Pinpoint the cell where the given text exists, returning its (x, y) midpoint coordinate. 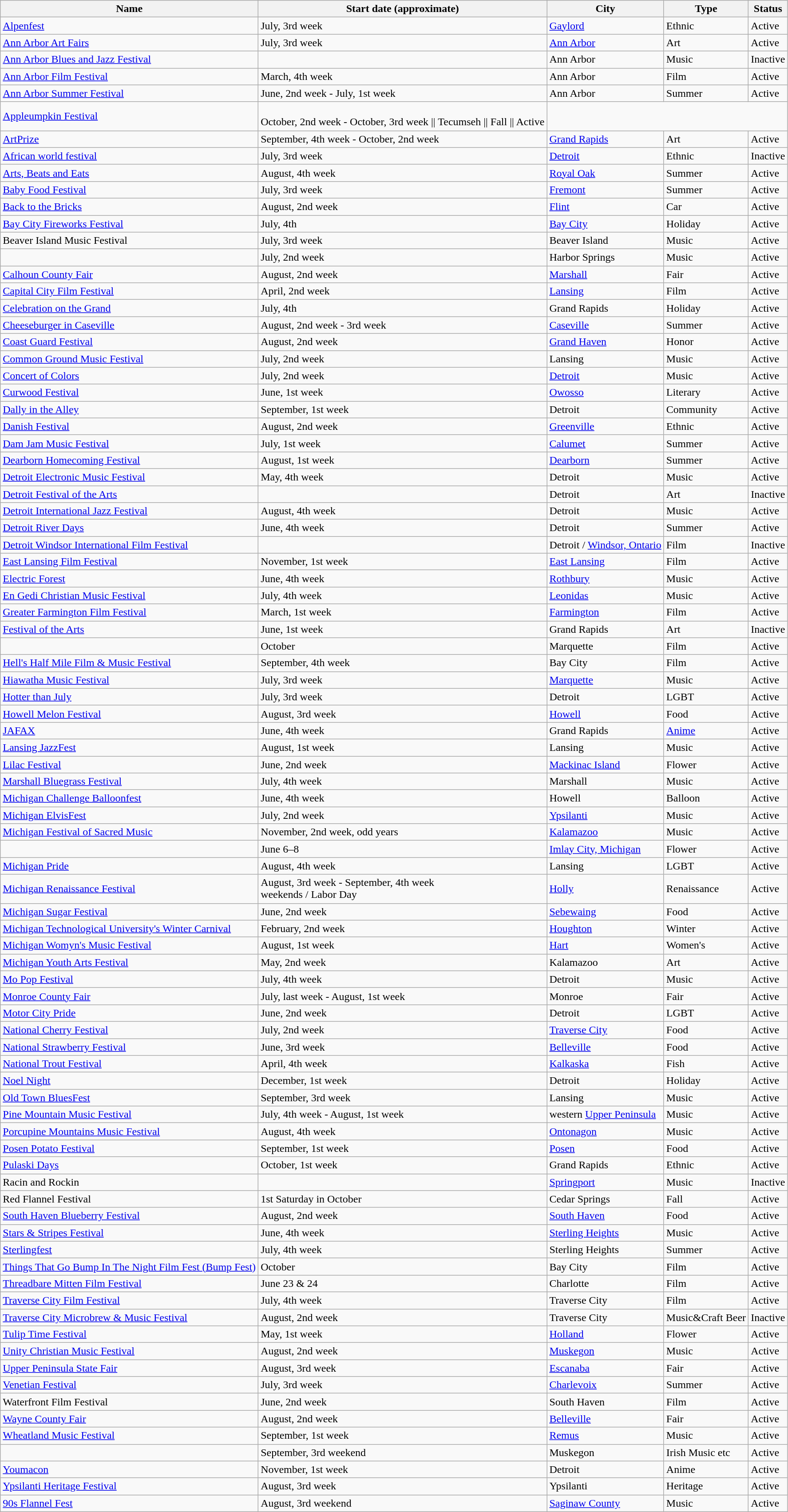
Renaissance (706, 889)
April, 4th week (403, 1064)
Hotter than July (130, 697)
Literary (706, 393)
Dearborn Homecoming Festival (130, 460)
Sterlingfest (130, 1250)
December, 1st week (403, 1081)
Wheatland Music Festival (130, 1436)
Electric Forest (130, 579)
September, 4th week - October, 2nd week (403, 139)
Fall (706, 1199)
Michigan Renaissance Festival (130, 889)
Detroit River Days (130, 528)
Common Ground Music Festival (130, 359)
Ann Arbor Summer Festival (130, 93)
Detroit Festival of the Arts (130, 494)
Detroit Electronic Music Festival (130, 477)
Greenville (606, 426)
Irish Music etc (706, 1452)
Saginaw County (606, 1503)
Balloon (706, 798)
Traverse City Film Festival (130, 1300)
Posen (606, 1148)
Women's (706, 945)
Detroit International Jazz Festival (130, 511)
September, 3rd weekend (403, 1452)
Charlotte (606, 1283)
October, 1st week (403, 1165)
Springport (606, 1182)
Lilac Festival (130, 764)
Pulaski Days (130, 1165)
Arts, Beats and Eats (130, 173)
Gaylord (606, 26)
Calhoun County Fair (130, 274)
Old Town BluesFest (130, 1098)
National Trout Festival (130, 1064)
En Gedi Christian Music Festival (130, 595)
Threadbare Mitten Film Festival (130, 1283)
Cheeseburger in Caseville (130, 325)
Cedar Springs (606, 1199)
Detroit / Windsor, Ontario (606, 545)
East Lansing Film Festival (130, 562)
Hart (606, 945)
Curwood Festival (130, 393)
Michigan Technological University's Winter Carnival (130, 929)
1st Saturday in October (403, 1199)
90s Flannel Fest (130, 1503)
Monroe (606, 996)
Hell's Half Mile Film & Music Festival (130, 663)
Hiawatha Music Festival (130, 680)
Mo Pop Festival (130, 979)
Stars & Stripes Festival (130, 1233)
Status (768, 9)
Owosso (606, 393)
Car (706, 206)
November, 2nd week, odd years (403, 832)
Ann Arbor Blues and Jazz Festival (130, 60)
Unity Christian Music Festival (130, 1351)
Winter (706, 929)
Fish (706, 1064)
Heritage (706, 1486)
Ontonagon (606, 1131)
Traverse City Microbrew & Music Festival (130, 1318)
National Cherry Festival (130, 1030)
Fremont (606, 190)
Dam Jam Music Festival (130, 443)
June, 3rd week (403, 1047)
Porcupine Mountains Music Festival (130, 1131)
March, 1st week (403, 612)
Bay City Fireworks Festival (130, 223)
July, 1st week (403, 443)
Beaver Island Music Festival (130, 241)
Escanaba (606, 1368)
Michigan Challenge Balloonfest (130, 798)
Royal Oak (606, 173)
Music&Craft Beer (706, 1318)
Michigan Festival of Sacred Music (130, 832)
Farmington (606, 612)
Youmacon (130, 1469)
Capital City Film Festival (130, 291)
City (606, 9)
Grand Haven (606, 342)
Start date (approximate) (403, 9)
Ann Arbor Film Festival (130, 76)
JAFAX (130, 730)
Motor City Pride (130, 1013)
Remus (606, 1436)
Upper Peninsula State Fair (130, 1368)
Pine Mountain Music Festival (130, 1115)
Back to the Bricks (130, 206)
May, 2nd week (403, 962)
March, 4th week (403, 76)
Coast Guard Festival (130, 342)
Community (706, 409)
April, 2nd week (403, 291)
Festival of the Arts (130, 629)
Holly (606, 889)
Baby Food Festival (130, 190)
June 23 & 24 (403, 1283)
Michigan Sugar Festival (130, 912)
African world festival (130, 156)
August, 3rd week - September, 4th weekweekends / Labor Day (403, 889)
western Upper Peninsula (606, 1115)
June 6–8 (403, 849)
July, 4th week - August, 1st week (403, 1115)
Posen Potato Festival (130, 1148)
Tulip Time Festival (130, 1334)
Name (130, 9)
East Lansing (606, 562)
Charlevoix (606, 1385)
Howell Melon Festival (130, 714)
Appleumpkin Festival (130, 116)
Waterfront Film Festival (130, 1402)
Wayne County Fair (130, 1419)
Rothbury (606, 579)
Ypsilanti Heritage Festival (130, 1486)
Kalkaska (606, 1064)
National Strawberry Festival (130, 1047)
Holland (606, 1334)
Concert of Colors (130, 376)
October, 2nd week - October, 3rd week || Tecumseh || Fall || Active (403, 116)
Noel Night (130, 1081)
Mackinac Island (606, 764)
Michigan Womyn's Music Festival (130, 945)
Dearborn (606, 460)
South Haven Blueberry Festival (130, 1216)
Houghton (606, 929)
Danish Festival (130, 426)
Things That Go Bump In The Night Film Fest (Bump Fest) (130, 1266)
Beaver Island (606, 241)
Michigan Youth Arts Festival (130, 962)
Celebration on the Grand (130, 308)
Flint (606, 206)
Type (706, 9)
Venetian Festival (130, 1385)
Dally in the Alley (130, 409)
Ann Arbor Art Fairs (130, 43)
February, 2nd week (403, 929)
Calumet (606, 443)
Harbor Springs (606, 258)
Michigan ElvisFest (130, 815)
Leonidas (606, 595)
Detroit Windsor International Film Festival (130, 545)
ArtPrize (130, 139)
Racin and Rockin (130, 1182)
September, 4th week (403, 663)
May, 1st week (403, 1334)
June, 2nd week - July, 1st week (403, 93)
Monroe County Fair (130, 996)
Marshall Bluegrass Festival (130, 782)
Sebewaing (606, 912)
July, last week - August, 1st week (403, 996)
Alpenfest (130, 26)
Red Flannel Festival (130, 1199)
Michigan Pride (130, 866)
Greater Farmington Film Festival (130, 612)
Honor (706, 342)
August, 3rd weekend (403, 1503)
May, 4th week (403, 477)
September, 3rd week (403, 1098)
Imlay City, Michigan (606, 849)
Caseville (606, 325)
Lansing JazzFest (130, 747)
August, 2nd week - 3rd week (403, 325)
